Detect which cell encompasses the target text, then output its [x, y] center coordinate. 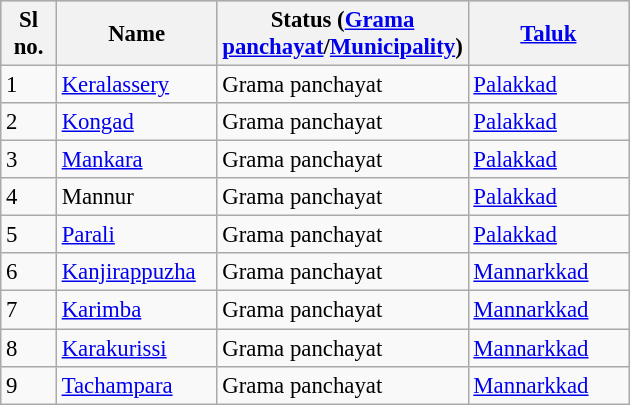
2 [29, 122]
Parali [136, 235]
Karakurissi [136, 348]
1 [29, 85]
Status (Grama panchayat/Municipality) [342, 34]
8 [29, 348]
Sl no. [29, 34]
6 [29, 273]
5 [29, 235]
Kanjirappuzha [136, 273]
Kongad [136, 122]
9 [29, 385]
Taluk [548, 34]
Mankara [136, 160]
Keralassery [136, 85]
3 [29, 160]
Karimba [136, 310]
Tachampara [136, 385]
Name [136, 34]
7 [29, 310]
Mannur [136, 197]
4 [29, 197]
